Output the (X, Y) coordinate of the center of the cell containing the given text.  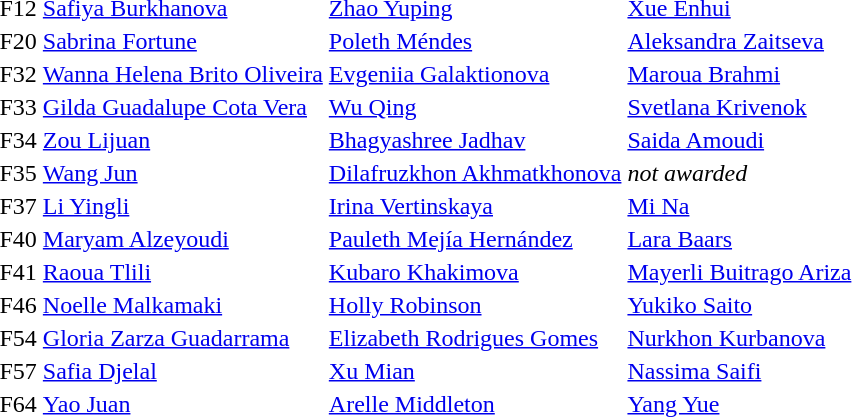
Dilafruzkhon Akhmatkhonova (475, 173)
Li Yingli (182, 206)
Raoua Tlili (182, 272)
Gloria Zarza Guadarrama (182, 338)
Holly Robinson (475, 305)
Xu Mian (475, 371)
Elizabeth Rodrigues Gomes (475, 338)
Irina Vertinskaya (475, 206)
Poleth Méndes (475, 41)
Noelle Malkamaki (182, 305)
Gilda Guadalupe Cota Vera (182, 107)
Kubaro Khakimova (475, 272)
Maryam Alzeyoudi (182, 239)
Pauleth Mejía Hernández (475, 239)
Wang Jun (182, 173)
Zou Lijuan (182, 140)
Wanna Helena Brito Oliveira (182, 74)
Wu Qing (475, 107)
Evgeniia Galaktionova (475, 74)
Bhagyashree Jadhav (475, 140)
Safia Djelal (182, 371)
Sabrina Fortune (182, 41)
